Detect which cell encompasses the target text, then output its [x, y] center coordinate. 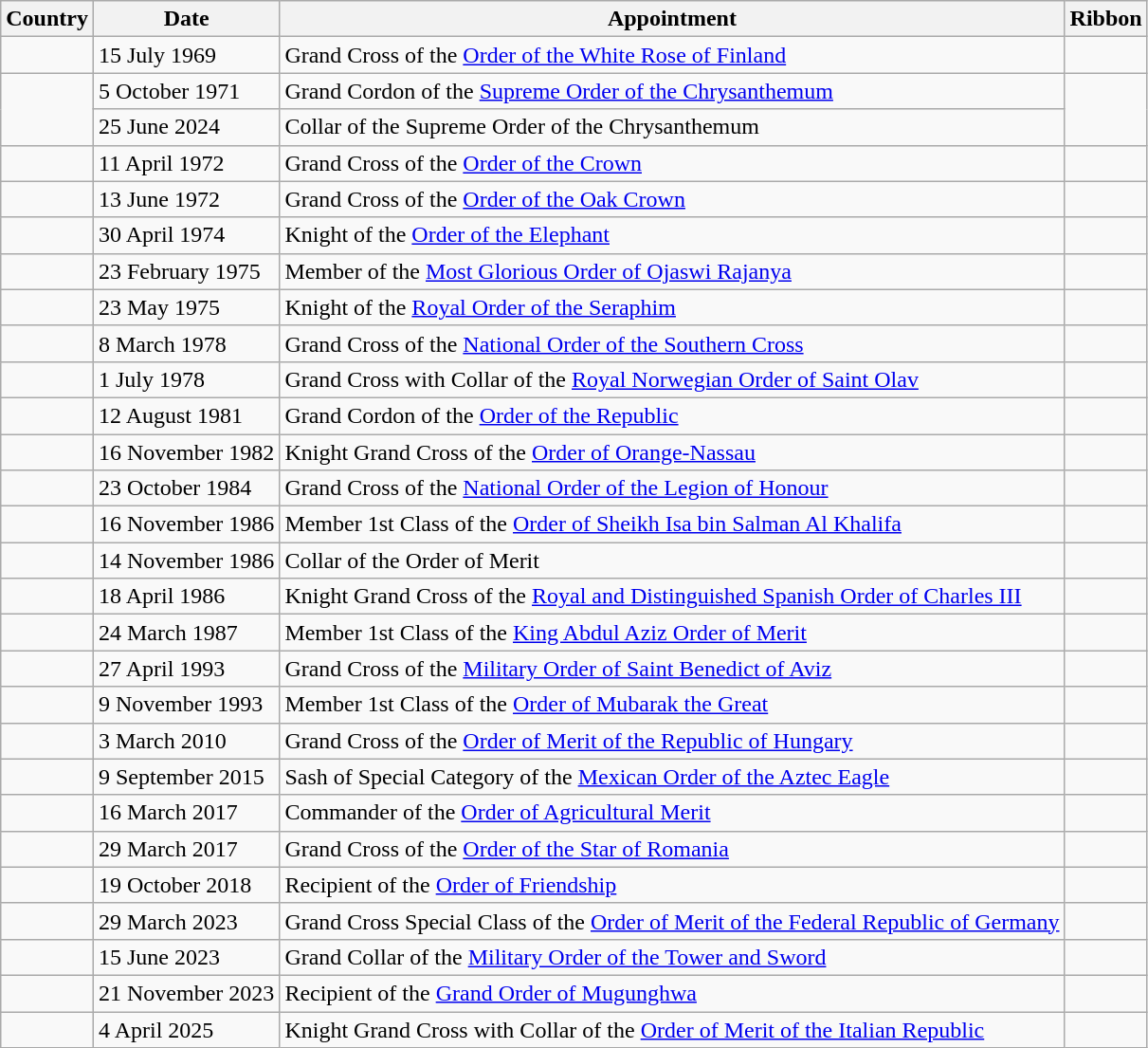
Collar of the Supreme Order of the Chrysanthemum [672, 127]
Grand Cross with Collar of the Royal Norwegian Order of Saint Olav [672, 379]
Recipient of the Grand Order of Mugunghwa [672, 993]
Ribbon [1105, 19]
Grand Cordon of the Order of the Republic [672, 415]
24 March 1987 [186, 633]
Grand Cross of the Order of the Oak Crown [672, 199]
Knight Grand Cross of the Order of Orange-Nassau [672, 452]
Sash of Special Category of the Mexican Order of the Aztec Eagle [672, 777]
9 September 2015 [186, 777]
29 March 2023 [186, 921]
Commander of the Order of Agricultural Merit [672, 813]
Knight of the Order of the Elephant [672, 235]
5 October 1971 [186, 91]
Date [186, 19]
Grand Cross of the Order of Merit of the Republic of Hungary [672, 741]
Grand Cross of the National Order of the Legion of Honour [672, 488]
16 November 1982 [186, 452]
Appointment [672, 19]
16 March 2017 [186, 813]
21 November 2023 [186, 993]
Grand Cross Special Class of the Order of Merit of the Federal Republic of Germany [672, 921]
13 June 1972 [186, 199]
Member 1st Class of the King Abdul Aziz Order of Merit [672, 633]
15 July 1969 [186, 55]
Grand Cross of the Order of the Star of Romania [672, 849]
16 November 1986 [186, 524]
Knight Grand Cross of the Royal and Distinguished Spanish Order of Charles III [672, 597]
Member 1st Class of the Order of Sheikh Isa bin Salman Al Khalifa [672, 524]
Member of the Most Glorious Order of Ojaswi Rajanya [672, 271]
14 November 1986 [186, 561]
23 May 1975 [186, 307]
23 October 1984 [186, 488]
Country [47, 19]
Collar of the Order of Merit [672, 561]
Grand Cross of the National Order of the Southern Cross [672, 343]
Grand Collar of the Military Order of the Tower and Sword [672, 957]
19 October 2018 [186, 885]
23 February 1975 [186, 271]
12 August 1981 [186, 415]
1 July 1978 [186, 379]
15 June 2023 [186, 957]
Knight Grand Cross with Collar of the Order of Merit of the Italian Republic [672, 1029]
4 April 2025 [186, 1029]
Grand Cross of the Order of the White Rose of Finland [672, 55]
27 April 1993 [186, 669]
30 April 1974 [186, 235]
Knight of the Royal Order of the Seraphim [672, 307]
18 April 1986 [186, 597]
29 March 2017 [186, 849]
Recipient of the Order of Friendship [672, 885]
25 June 2024 [186, 127]
Member 1st Class of the Order of Mubarak the Great [672, 705]
Grand Cross of the Military Order of Saint Benedict of Aviz [672, 669]
11 April 1972 [186, 163]
8 March 1978 [186, 343]
9 November 1993 [186, 705]
Grand Cordon of the Supreme Order of the Chrysanthemum [672, 91]
Grand Cross of the Order of the Crown [672, 163]
3 March 2010 [186, 741]
